Determine the [x, y] coordinate at the center of the cell enclosing the given text.  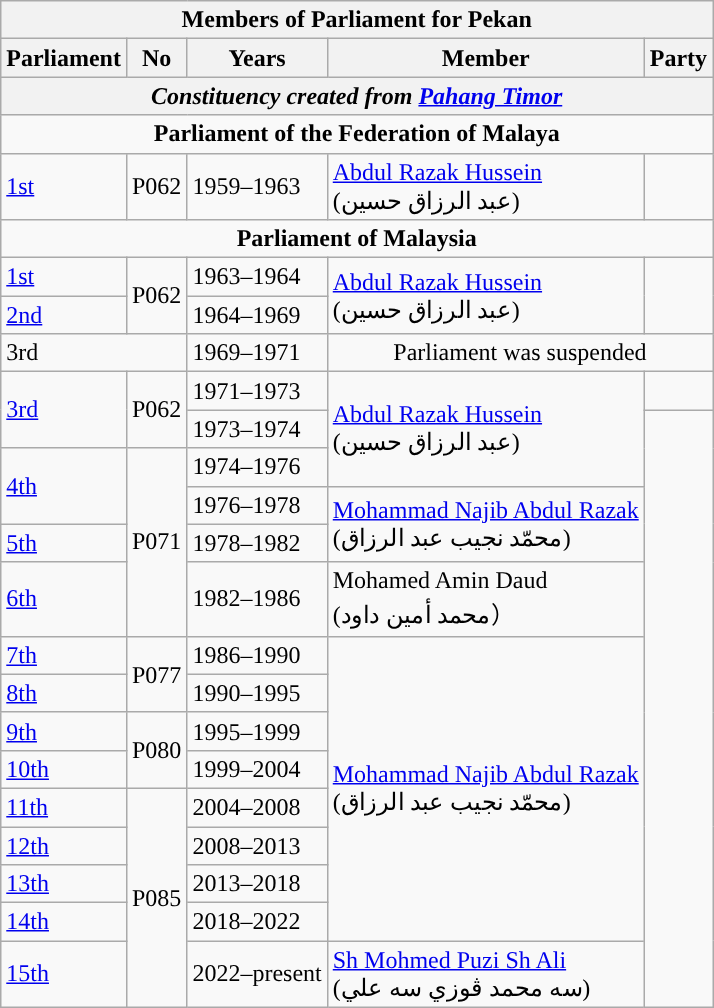
Mohamed Amin Daud (محمد أمين داود） [486, 599]
2008–2013 [257, 845]
P080 [156, 750]
6th [64, 599]
11th [64, 807]
No [156, 58]
1999–2004 [257, 769]
1971–1973 [257, 391]
Constituency created from Pahang Timor [357, 96]
P071 [156, 542]
1990–1995 [257, 693]
2004–2008 [257, 807]
15th [64, 974]
Parliament was suspended [520, 353]
Members of Parliament for Pekan [357, 20]
1982–1986 [257, 599]
4th [64, 486]
5th [64, 543]
1995–1999 [257, 731]
12th [64, 845]
Member [486, 58]
2nd [64, 315]
1974–1976 [257, 467]
Party [678, 58]
2018–2022 [257, 922]
13th [64, 884]
14th [64, 922]
10th [64, 769]
P085 [156, 898]
Parliament [64, 58]
Parliament of the Federation of Malaya [357, 134]
9th [64, 731]
1976–1978 [257, 505]
1963–1964 [257, 277]
Years [257, 58]
P077 [156, 674]
Sh Mohmed Puzi Sh Ali (سه محمد ڤوزي سه علي) [486, 974]
8th [64, 693]
1964–1969 [257, 315]
1959–1963 [257, 186]
1986–1990 [257, 655]
1973–1974 [257, 429]
2022–present [257, 974]
Parliament of Malaysia [357, 239]
2013–2018 [257, 884]
1978–1982 [257, 543]
1969–1971 [257, 353]
7th [64, 655]
